Determine the [x, y] coordinate at the center of the cell enclosing the given text.  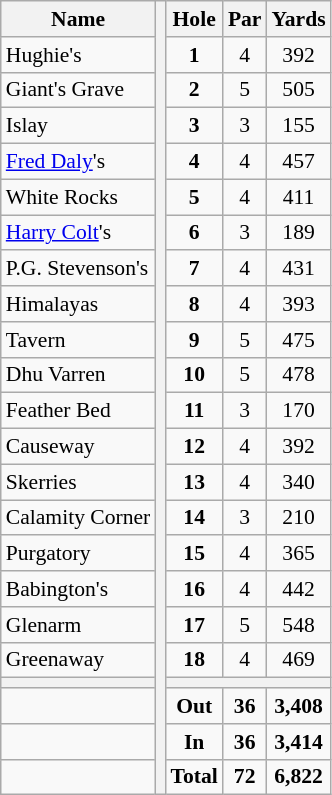
Yards [299, 19]
340 [299, 482]
6,822 [299, 777]
Hole [194, 19]
431 [299, 269]
411 [299, 197]
155 [299, 126]
7 [194, 269]
1 [194, 55]
Dhu Varren [78, 375]
2 [194, 90]
Glenarm [78, 625]
12 [194, 447]
Islay [78, 126]
9 [194, 340]
Purgatory [78, 554]
Feather Bed [78, 411]
505 [299, 90]
15 [194, 554]
3,408 [299, 706]
72 [245, 777]
Par [245, 19]
Babington's [78, 589]
P.G. Stevenson's [78, 269]
Hughie's [78, 55]
442 [299, 589]
210 [299, 518]
16 [194, 589]
170 [299, 411]
White Rocks [78, 197]
Giant's Grave [78, 90]
Harry Colt's [78, 233]
Himalayas [78, 304]
Total [194, 777]
Tavern [78, 340]
18 [194, 660]
6 [194, 233]
In [194, 742]
8 [194, 304]
548 [299, 625]
393 [299, 304]
17 [194, 625]
10 [194, 375]
13 [194, 482]
457 [299, 162]
469 [299, 660]
365 [299, 554]
Name [78, 19]
Calamity Corner [78, 518]
475 [299, 340]
11 [194, 411]
14 [194, 518]
Greenaway [78, 660]
478 [299, 375]
Fred Daly's [78, 162]
Skerries [78, 482]
Causeway [78, 447]
3,414 [299, 742]
189 [299, 233]
Out [194, 706]
